Return the [X, Y] coordinate for the center point of the cell that contains the specified text.  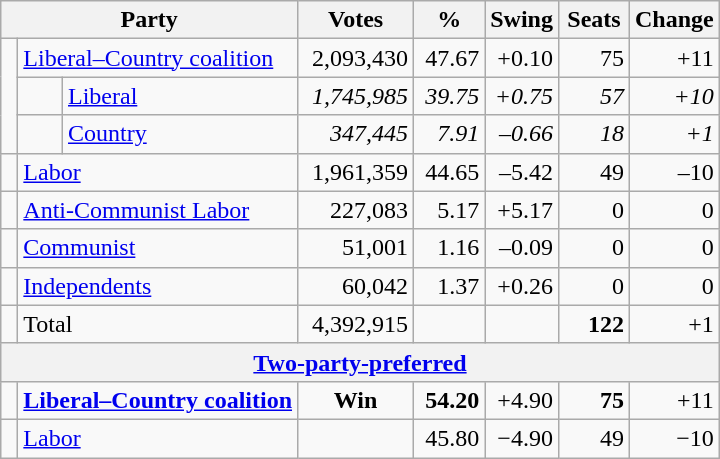
Anti-Communist Labor [158, 210]
4,392,915 [356, 324]
1,745,985 [356, 96]
Party [150, 20]
% [450, 20]
Total [158, 324]
39.75 [450, 96]
–0.66 [522, 134]
Communist [158, 248]
–10 [674, 172]
60,042 [356, 286]
+10 [674, 96]
Seats [594, 20]
Liberal [180, 96]
2,093,430 [356, 58]
+0.10 [522, 58]
18 [594, 134]
Win [356, 400]
–0.09 [522, 248]
Votes [356, 20]
Change [674, 20]
1.37 [450, 286]
–5.42 [522, 172]
44.65 [450, 172]
122 [594, 324]
5.17 [450, 210]
Two-party-preferred [360, 362]
7.91 [450, 134]
1,961,359 [356, 172]
54.20 [450, 400]
+5.17 [522, 210]
51,001 [356, 248]
+0.75 [522, 96]
1.16 [450, 248]
+4.90 [522, 400]
−10 [674, 438]
347,445 [356, 134]
57 [594, 96]
Swing [522, 20]
−4.90 [522, 438]
Country [180, 134]
47.67 [450, 58]
227,083 [356, 210]
45.80 [450, 438]
Independents [158, 286]
+0.26 [522, 286]
